Return [X, Y] of the center of cell containing provided text 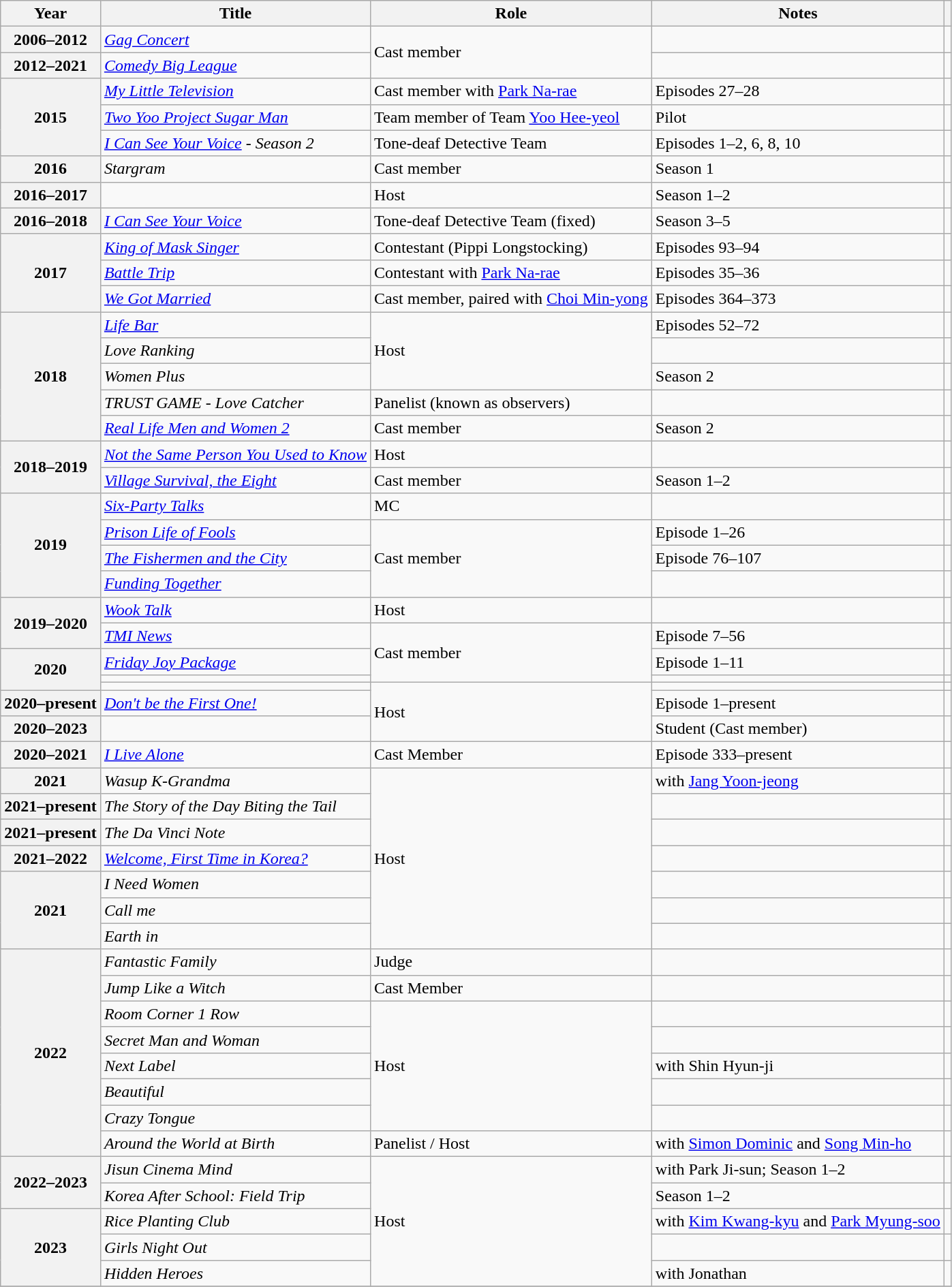
2018 [50, 377]
Student (Cast member) [797, 729]
Crazy Tongue [235, 1118]
Season 3–5 [797, 221]
Around the World at Birth [235, 1144]
2018–2019 [50, 467]
Life Bar [235, 325]
with Simon Dominic and Song Min-ho [797, 1144]
King of Mask Singer [235, 247]
Tone-deaf Detective Team (fixed) [511, 221]
Real Life Men and Women 2 [235, 429]
Episodes 364–373 [797, 298]
The Fishermen and the City [235, 558]
My Little Television [235, 91]
Season 1 [797, 169]
2019 [50, 545]
Judge [511, 962]
Rice Planting Club [235, 1222]
Hidden Heroes [235, 1273]
Jisun Cinema Mind [235, 1170]
Beautiful [235, 1091]
Earth in [235, 936]
Cast member with Park Na-rae [511, 91]
2006–2012 [50, 40]
Room Corner 1 Row [235, 1014]
2021–2022 [50, 858]
2016–2017 [50, 195]
Contestant with Park Na-rae [511, 273]
2019–2020 [50, 623]
Episodes 1–2, 6, 8, 10 [797, 143]
Episode 7–56 [797, 636]
2020–present [50, 702]
Battle Trip [235, 273]
Episode 1–present [797, 702]
TRUST GAME - Love Catcher [235, 403]
Episode 76–107 [797, 558]
Notes [797, 14]
I Can See Your Voice - Season 2 [235, 143]
Episode 1–11 [797, 662]
Title [235, 14]
Episode 333–present [797, 755]
I Live Alone [235, 755]
Welcome, First Time in Korea? [235, 858]
Pilot [797, 117]
Panelist (known as observers) [511, 403]
Six-Party Talks [235, 506]
2020–2023 [50, 729]
TMI News [235, 636]
The Story of the Day Biting the Tail [235, 807]
Episodes 93–94 [797, 247]
Wasup K-Grandma [235, 781]
Women Plus [235, 377]
Jump Like a Witch [235, 988]
We Got Married [235, 298]
I Need Women [235, 884]
with Jang Yoon-jeong [797, 781]
2023 [50, 1247]
MC [511, 506]
Secret Man and Woman [235, 1040]
The Da Vinci Note [235, 833]
Funding Together [235, 584]
Episodes 27–28 [797, 91]
Love Ranking [235, 351]
with Park Ji-sun; Season 1–2 [797, 1170]
2020 [50, 669]
Not the Same Person You Used to Know [235, 454]
Village Survival, the Eight [235, 480]
Tone-deaf Detective Team [511, 143]
Two Yoo Project Sugar Man [235, 117]
Role [511, 14]
Don't be the First One! [235, 702]
Team member of Team Yoo Hee-yeol [511, 117]
Wook Talk [235, 610]
Prison Life of Fools [235, 532]
Episodes 35–36 [797, 273]
Panelist / Host [511, 1144]
with Jonathan [797, 1273]
Contestant (Pippi Longstocking) [511, 247]
Cast member, paired with Choi Min-yong [511, 298]
Next Label [235, 1066]
2022–2023 [50, 1183]
Girls Night Out [235, 1247]
Gag Concert [235, 40]
2022 [50, 1053]
Year [50, 14]
2012–2021 [50, 65]
Episode 1–26 [797, 532]
Korea After School: Field Trip [235, 1196]
Fantastic Family [235, 962]
2015 [50, 117]
2016–2018 [50, 221]
Episodes 52–72 [797, 325]
Comedy Big League [235, 65]
2016 [50, 169]
2017 [50, 273]
I Can See Your Voice [235, 221]
Friday Joy Package [235, 662]
with Shin Hyun-ji [797, 1066]
Call me [235, 910]
2020–2021 [50, 755]
with Kim Kwang-kyu and Park Myung-soo [797, 1222]
Stargram [235, 169]
